Return the (X, Y) coordinate for the center point of the cell that contains the specified text.  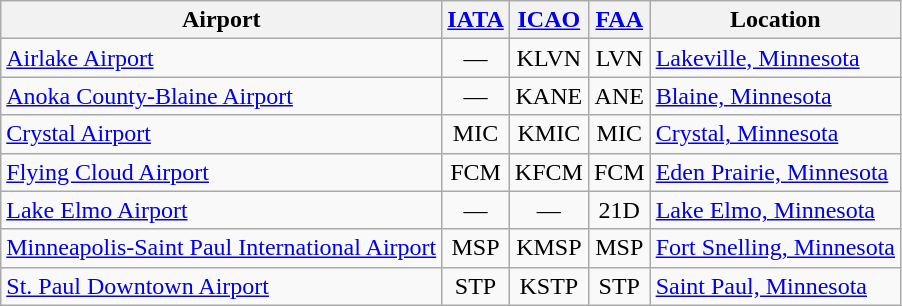
Anoka County-Blaine Airport (222, 96)
KMIC (548, 134)
Lake Elmo Airport (222, 210)
21D (619, 210)
Saint Paul, Minnesota (775, 286)
Airport (222, 20)
Eden Prairie, Minnesota (775, 172)
St. Paul Downtown Airport (222, 286)
LVN (619, 58)
Fort Snelling, Minnesota (775, 248)
FAA (619, 20)
Location (775, 20)
KLVN (548, 58)
Blaine, Minnesota (775, 96)
Crystal Airport (222, 134)
KSTP (548, 286)
KMSP (548, 248)
Airlake Airport (222, 58)
IATA (476, 20)
KFCM (548, 172)
Lake Elmo, Minnesota (775, 210)
Flying Cloud Airport (222, 172)
ICAO (548, 20)
Crystal, Minnesota (775, 134)
KANE (548, 96)
Minneapolis-Saint Paul International Airport (222, 248)
ANE (619, 96)
Lakeville, Minnesota (775, 58)
